Scan for the cell matching the given text and deliver its (x, y) coordinate at center. 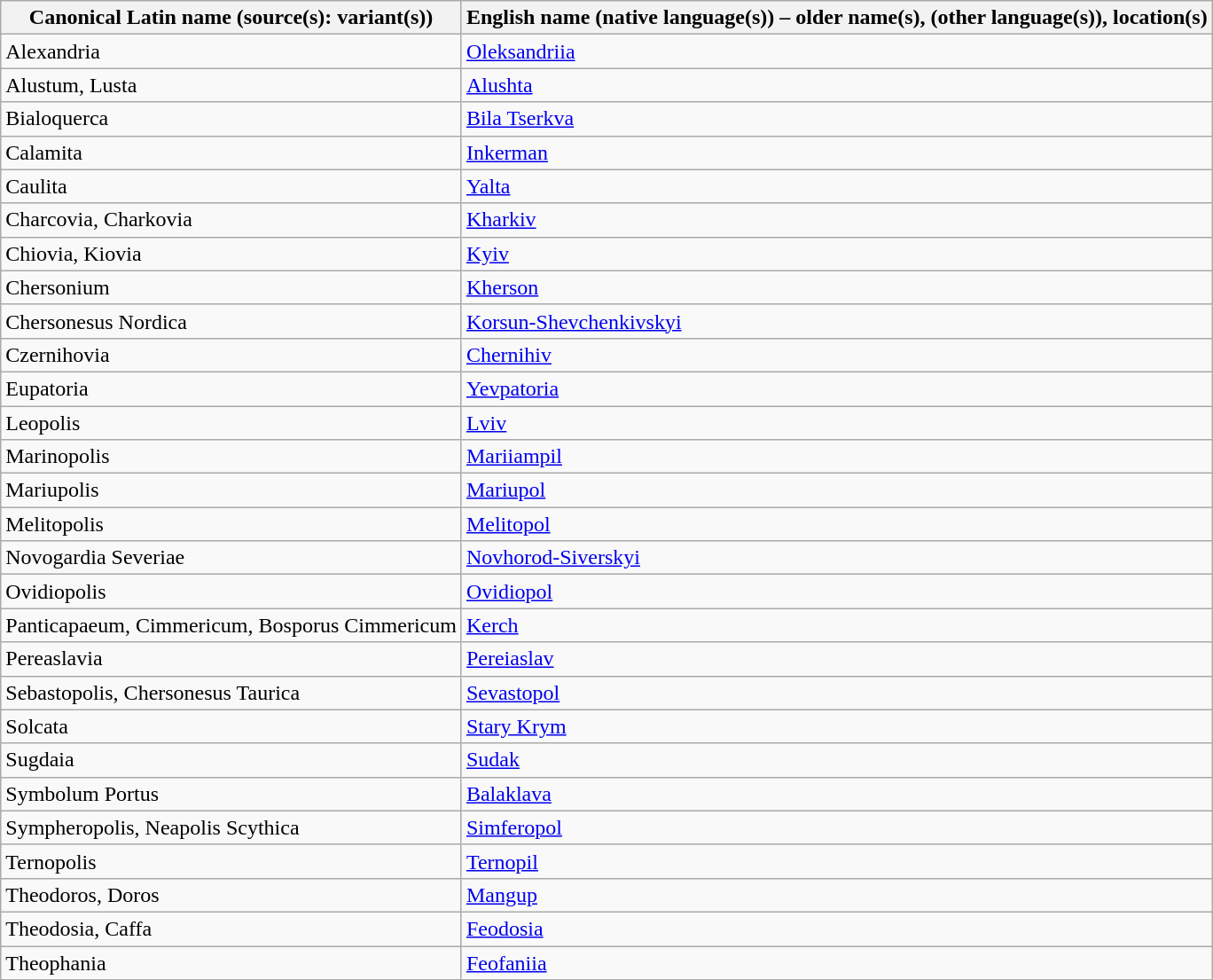
Ternopil (837, 861)
Chersonesus Nordica (231, 321)
Mariiampil (837, 457)
Ternopolis (231, 861)
Charcovia, Charkovia (231, 220)
Mangup (837, 895)
Yevpatoria (837, 388)
Bila Tserkva (837, 119)
Sevastopol (837, 693)
Panticapaeum, Cimmericum, Bosporus Cimmericum (231, 625)
Sympheropolis, Neapolis Scythica (231, 827)
Alustum, Lusta (231, 85)
Oleksandriia (837, 51)
Calamita (231, 153)
Pereiaslav (837, 659)
Pereaslavia (231, 659)
Theodosia, Caffa (231, 929)
Theophania (231, 962)
Kherson (837, 287)
Marinopolis (231, 457)
Ovidiopolis (231, 592)
Feofaniia (837, 962)
Canonical Latin name (source(s): variant(s)) (231, 18)
Melitopolis (231, 524)
Yalta (837, 186)
Novogardia Severiae (231, 558)
Inkerman (837, 153)
Chiovia, Kiovia (231, 254)
Ovidiopol (837, 592)
Caulita (231, 186)
Sebastopolis, Chersonesus Taurica (231, 693)
Kerch (837, 625)
Korsun-Shevchenkivskyi (837, 321)
Stary Krym (837, 726)
Mariupolis (231, 490)
Simferopol (837, 827)
Lviv (837, 423)
Alexandria (231, 51)
Symbolum Portus (231, 794)
Chernihiv (837, 355)
Eupatoria (231, 388)
Alushta (837, 85)
Kharkiv (837, 220)
Mariupol (837, 490)
Theodoros, Doros (231, 895)
Sudak (837, 760)
Balaklava (837, 794)
Solcata (231, 726)
Czernihovia (231, 355)
Leopolis (231, 423)
English name (native language(s)) – older name(s), (other language(s)), location(s) (837, 18)
Sugdaia (231, 760)
Bialoquerca (231, 119)
Feodosia (837, 929)
Chersonium (231, 287)
Kyiv (837, 254)
Novhorod-Siverskyi (837, 558)
Melitopol (837, 524)
